For the text-containing cell, return its midpoint in (X, Y) coordinate format. 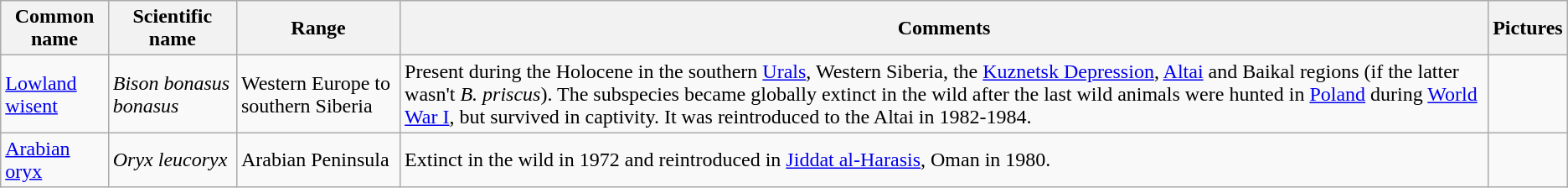
Common name (54, 29)
Range (318, 29)
Arabian oryx (54, 159)
Lowland wisent (54, 94)
Western Europe to southern Siberia (318, 94)
Extinct in the wild in 1972 and reintroduced in Jiddat al-Harasis, Oman in 1980. (945, 159)
Pictures (1528, 29)
Scientific name (173, 29)
Oryx leucoryx (173, 159)
Comments (945, 29)
Arabian Peninsula (318, 159)
Bison bonasus bonasus (173, 94)
